Detect which cell encompasses the target text, then output its [X, Y] center coordinate. 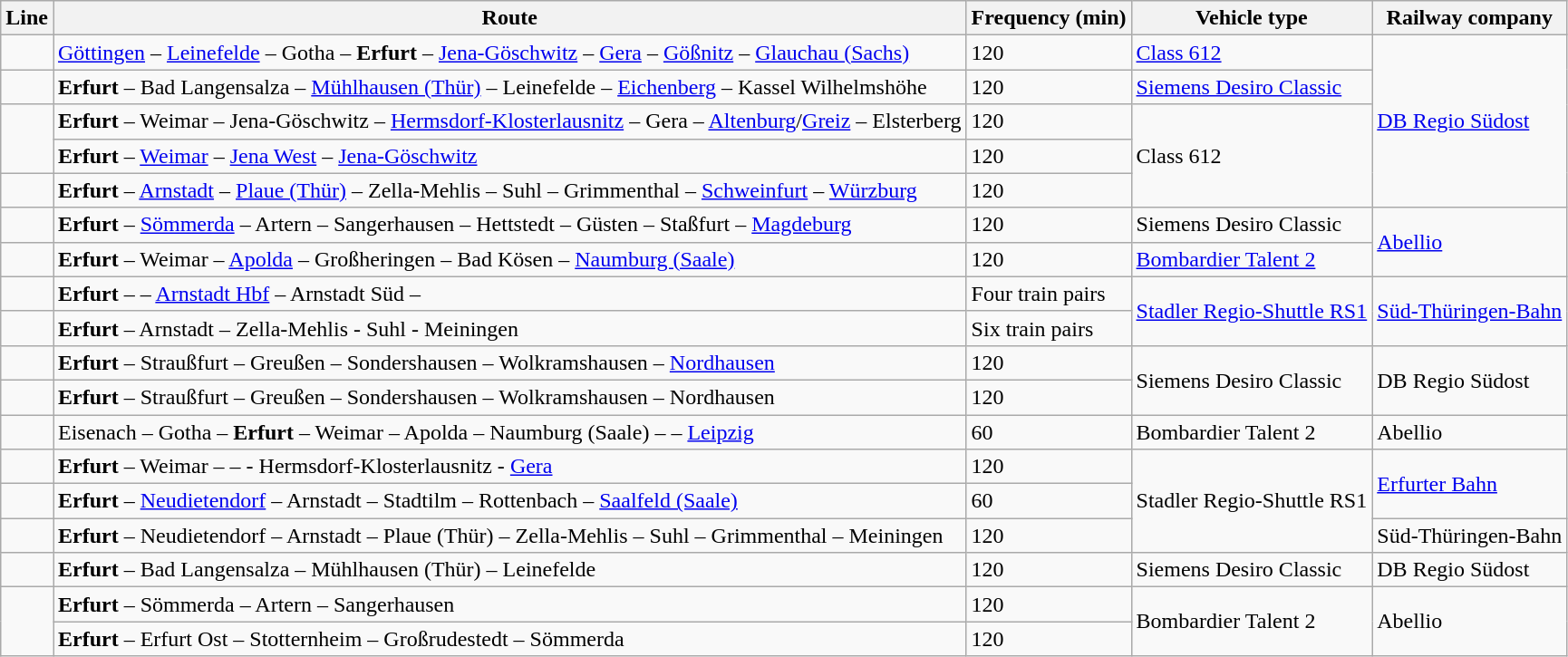
Line [27, 18]
Route [509, 18]
Railway company [1470, 18]
Erfurt – Weimar – Apolda – Großheringen – Bad Kösen – Naumburg (Saale) [509, 259]
Four train pairs [1049, 294]
Erfurt – Bad Langensalza – Mühlhausen (Thür) – Leinefelde [509, 570]
Vehicle type [1252, 18]
Erfurt – Sömmerda – Artern – Sangerhausen [509, 604]
Erfurt – Neudietendorf – Arnstadt – Plaue (Thür) – Zella-Mehlis – Suhl – Grimmenthal – Meiningen [509, 536]
Erfurt – Weimar – Jena-Göschwitz – Hermsdorf-Klosterlausnitz – Gera – Altenburg/Greiz – Elsterberg [509, 121]
Erfurt – Neudietendorf – Arnstadt – Stadtilm – Rottenbach – Saalfeld (Saale) [509, 501]
Erfurt – Weimar – – - Hermsdorf-Klosterlausnitz - Gera [509, 467]
Erfurt – Arnstadt – Zella-Mehlis - Suhl - Meiningen [509, 328]
Erfurt – – Arnstadt Hbf – Arnstadt Süd – [509, 294]
Göttingen – Leinefelde – Gotha – Erfurt – Jena-Göschwitz – Gera – Gößnitz – Glauchau (Sachs) [509, 53]
Erfurt – Sömmerda – Artern – Sangerhausen – Hettstedt – Güsten – Staßfurt – Magdeburg [509, 225]
Erfurt – Erfurt Ost – Stotternheim – Großrudestedt – Sömmerda [509, 639]
Eisenach – Gotha – Erfurt – Weimar – Apolda – Naumburg (Saale) – – Leipzig [509, 432]
Erfurt – Weimar – Jena West – Jena-Göschwitz [509, 156]
Erfurt – Arnstadt – Plaue (Thür) – Zella-Mehlis – Suhl – Grimmenthal – Schweinfurt – Würzburg [509, 190]
Erfurt – Bad Langensalza – Mühlhausen (Thür) – Leinefelde – Eichenberg – Kassel Wilhelmshöhe [509, 87]
Six train pairs [1049, 328]
Frequency (min) [1049, 18]
Erfurter Bahn [1470, 484]
